Capture the cell that displays the provided text and extract its [x, y] central coordinate. 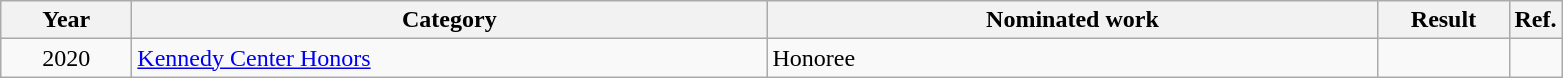
Category [450, 20]
Result [1444, 20]
Year [66, 20]
Nominated work [1072, 20]
2020 [66, 58]
Ref. [1536, 20]
Kennedy Center Honors [450, 58]
Honoree [1072, 58]
